Scan for the cell matching the given text and deliver its (X, Y) coordinate at center. 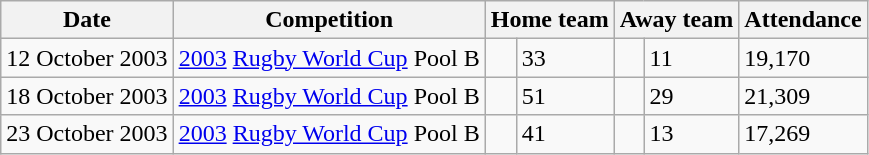
Away team (676, 20)
33 (565, 58)
18 October 2003 (87, 96)
11 (692, 58)
Attendance (803, 20)
41 (565, 134)
51 (565, 96)
21,309 (803, 96)
12 October 2003 (87, 58)
13 (692, 134)
Home team (550, 20)
Competition (329, 20)
23 October 2003 (87, 134)
Date (87, 20)
17,269 (803, 134)
19,170 (803, 58)
29 (692, 96)
